Identify which cell holds the provided text, then report its (X, Y) central coordinate. 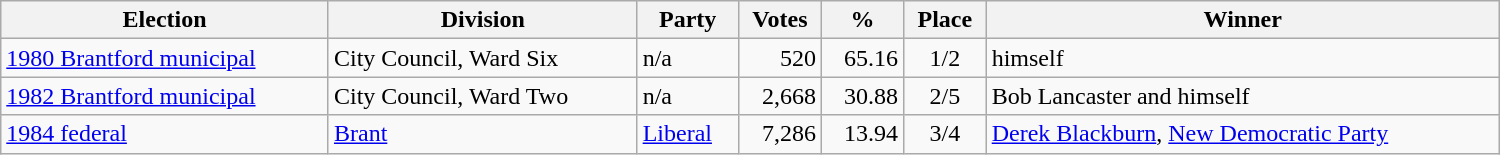
Place (944, 20)
1982 Brantford municipal (165, 96)
Election (165, 20)
65.16 (863, 58)
1984 federal (165, 134)
1980 Brantford municipal (165, 58)
Bob Lancaster and himself (1242, 96)
Derek Blackburn, New Democratic Party (1242, 134)
1/2 (944, 58)
7,286 (780, 134)
Division (482, 20)
himself (1242, 58)
2,668 (780, 96)
Liberal (688, 134)
Winner (1242, 20)
2/5 (944, 96)
City Council, Ward Six (482, 58)
Brant (482, 134)
30.88 (863, 96)
City Council, Ward Two (482, 96)
3/4 (944, 134)
Votes (780, 20)
% (863, 20)
Party (688, 20)
13.94 (863, 134)
520 (780, 58)
